Capture the cell that displays the provided text and extract its [x, y] central coordinate. 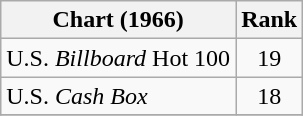
18 [270, 96]
U.S. Cash Box [118, 96]
Chart (1966) [118, 20]
Rank [270, 20]
U.S. Billboard Hot 100 [118, 58]
19 [270, 58]
